From the cell containing the given text, extract its center point as [x, y] coordinate. 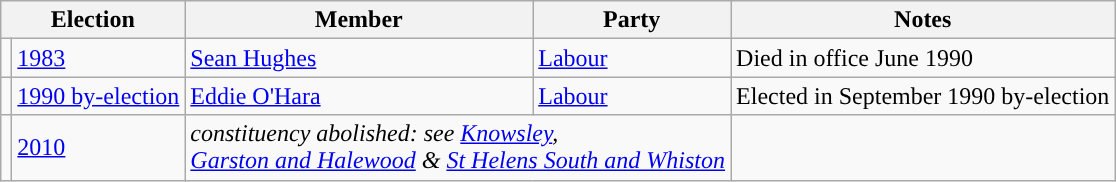
1983 [98, 58]
Died in office June 1990 [923, 58]
Sean Hughes [359, 58]
Elected in September 1990 by-election [923, 96]
Eddie O'Hara [359, 96]
1990 by-election [98, 96]
Notes [923, 20]
Party [632, 20]
Member [359, 20]
2010 [98, 148]
constituency abolished: see Knowsley, Garston and Halewood & St Helens South and Whiston [458, 148]
Election [93, 20]
